Find where the given text appears and provide that cell's center as (x, y) coordinate. 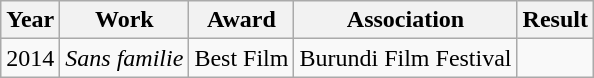
Work (124, 20)
2014 (30, 58)
Result (555, 20)
Best Film (242, 58)
Burundi Film Festival (406, 58)
Association (406, 20)
Award (242, 20)
Year (30, 20)
Sans familie (124, 58)
